Search for the cell housing the specified text and yield its (x, y) center coordinate. 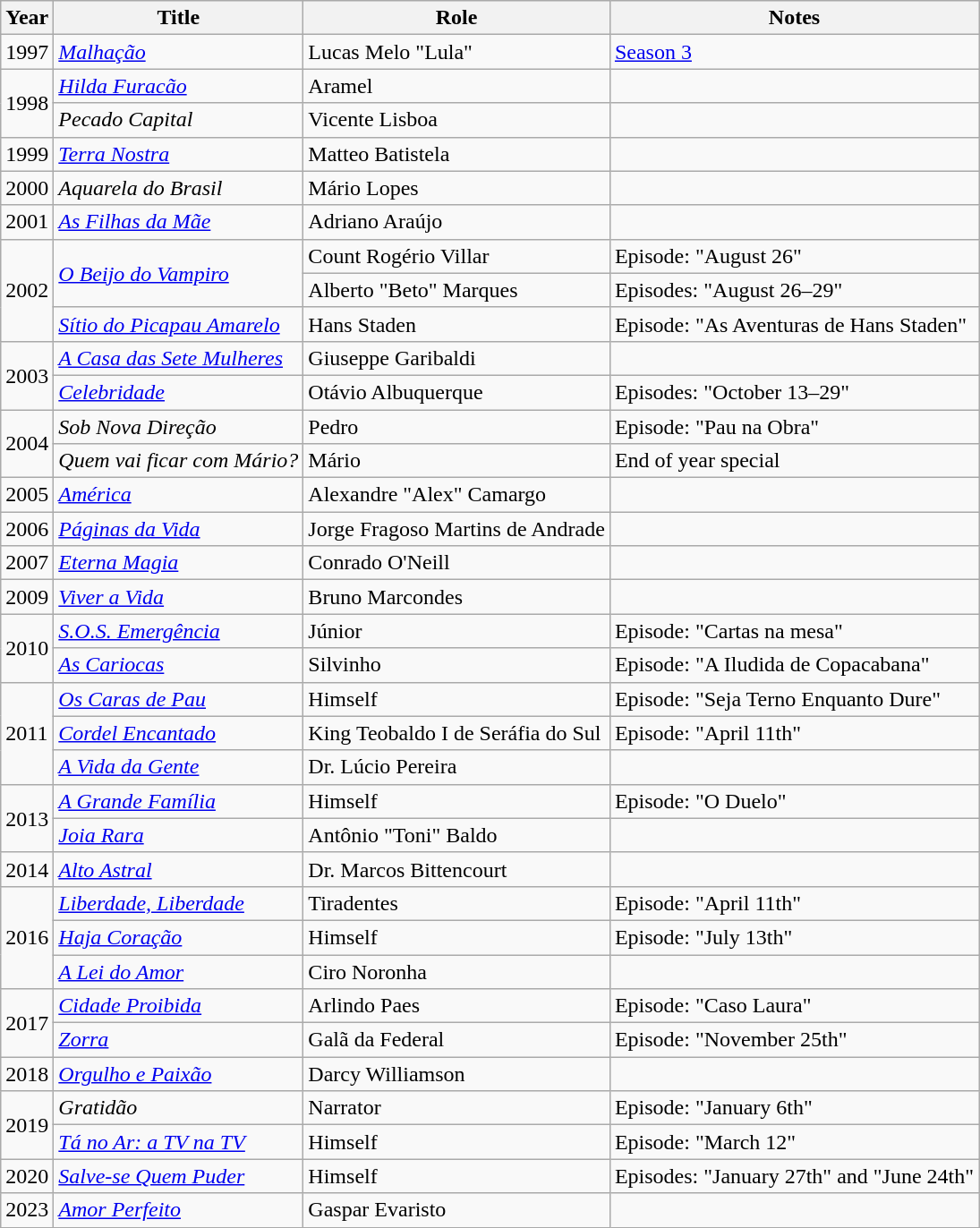
Narrator (456, 1108)
1998 (27, 103)
Tiradentes (456, 903)
Galã da Federal (456, 1040)
Zorra (179, 1040)
Antônio "Toni" Baldo (456, 835)
2004 (27, 444)
Otávio Albuquerque (456, 392)
Dr. Marcos Bittencourt (456, 869)
Darcy Williamson (456, 1074)
Bruno Marcondes (456, 597)
Mário (456, 461)
Episodes: "August 26–29" (794, 290)
Cidade Proibida (179, 1006)
Conrado O'Neill (456, 563)
2002 (27, 290)
King Teobaldo I de Seráfia do Sul (456, 733)
Tá no Ar: a TV na TV (179, 1142)
Episode: "O Duelo" (794, 801)
2009 (27, 597)
Sítio do Picapau Amarelo (179, 324)
Mário Lopes (456, 188)
Episode: "August 26" (794, 256)
A Casa das Sete Mulheres (179, 358)
Hans Staden (456, 324)
Season 3 (794, 52)
Pedro (456, 427)
Year (27, 18)
Hilda Furacão (179, 86)
Joia Rara (179, 835)
Episode: "Cartas na mesa" (794, 631)
Liberdade, Liberdade (179, 903)
2003 (27, 375)
Episode: "January 6th" (794, 1108)
2023 (27, 1210)
Cordel Encantado (179, 733)
2006 (27, 529)
1999 (27, 154)
Adriano Araújo (456, 222)
A Lei do Amor (179, 971)
2020 (27, 1176)
S.O.S. Emergência (179, 631)
Amor Perfeito (179, 1210)
2000 (27, 188)
Viver a Vida (179, 597)
Sob Nova Direção (179, 427)
2007 (27, 563)
A Vida da Gente (179, 767)
Alto Astral (179, 869)
Episode: "March 12" (794, 1142)
Title (179, 18)
Episode: "Seja Terno Enquanto Dure" (794, 699)
A Grande Família (179, 801)
Count Rogério Villar (456, 256)
Episode: "November 25th" (794, 1040)
Episode: "July 13th" (794, 937)
2018 (27, 1074)
2016 (27, 937)
Gaspar Evaristo (456, 1210)
Quem vai ficar com Mário? (179, 461)
1997 (27, 52)
Giuseppe Garibaldi (456, 358)
Matteo Batistela (456, 154)
2019 (27, 1125)
2005 (27, 495)
Episode: "A Iludida de Copacabana" (794, 665)
2001 (27, 222)
O Beijo do Vampiro (179, 273)
End of year special (794, 461)
Notes (794, 18)
Aquarela do Brasil (179, 188)
Pecado Capital (179, 120)
Silvinho (456, 665)
Terra Nostra (179, 154)
As Filhas da Mãe (179, 222)
As Cariocas (179, 665)
Salve-se Quem Puder (179, 1176)
Alexandre "Alex" Camargo (456, 495)
Episodes: "October 13–29" (794, 392)
Ciro Noronha (456, 971)
Vicente Lisboa (456, 120)
Episode: "As Aventuras de Hans Staden" (794, 324)
2017 (27, 1023)
Episodes: "January 27th" and "June 24th" (794, 1176)
Episode: "Caso Laura" (794, 1006)
Gratidão (179, 1108)
Aramel (456, 86)
Páginas da Vida (179, 529)
Malhação (179, 52)
2011 (27, 733)
Júnior (456, 631)
Lucas Melo "Lula" (456, 52)
Episode: "Pau na Obra" (794, 427)
Haja Coração (179, 937)
Dr. Lúcio Pereira (456, 767)
Os Caras de Pau (179, 699)
Alberto "Beto" Marques (456, 290)
2013 (27, 818)
2010 (27, 648)
Eterna Magia (179, 563)
Orgulho e Paixão (179, 1074)
Arlindo Paes (456, 1006)
Jorge Fragoso Martins de Andrade (456, 529)
2014 (27, 869)
América (179, 495)
Role (456, 18)
Celebridade (179, 392)
